Pinpoint the cell where the given text exists, returning its (X, Y) midpoint coordinate. 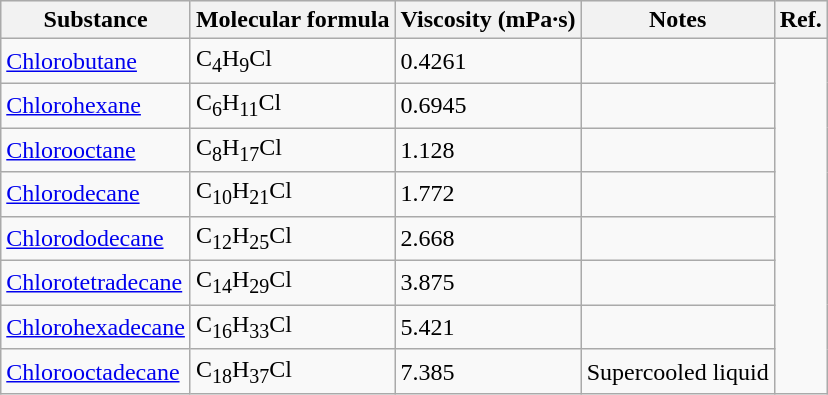
Chlorooctane (96, 150)
1.128 (488, 150)
C14H29Cl (292, 283)
C16H33Cl (292, 327)
Chlorooctadecane (96, 371)
C4H9Cl (292, 61)
C12H25Cl (292, 238)
Chlorodecane (96, 194)
2.668 (488, 238)
Chlorobutane (96, 61)
Chlorohexadecane (96, 327)
Supercooled liquid (678, 371)
C6H11Cl (292, 105)
Viscosity (mPa·s) (488, 20)
3.875 (488, 283)
0.6945 (488, 105)
Molecular formula (292, 20)
5.421 (488, 327)
1.772 (488, 194)
Notes (678, 20)
Chlorohexane (96, 105)
C8H17Cl (292, 150)
C10H21Cl (292, 194)
Chlorotetradecane (96, 283)
Ref. (800, 20)
Chlorododecane (96, 238)
Substance (96, 20)
0.4261 (488, 61)
7.385 (488, 371)
C18H37Cl (292, 371)
